Detect which cell encompasses the target text, then output its [X, Y] center coordinate. 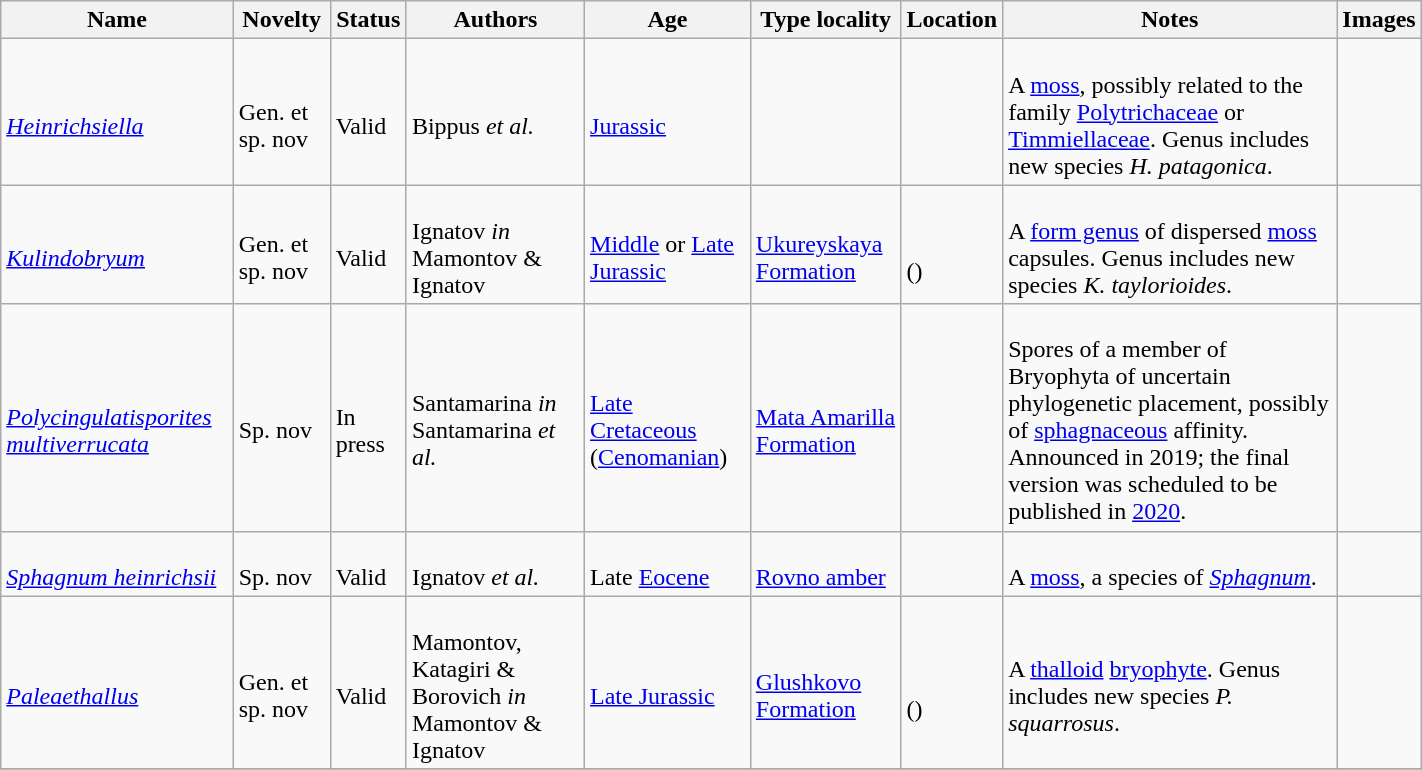
Type locality [826, 20]
Novelty [282, 20]
Rovno amber [826, 564]
In press [368, 418]
Middle or Late Jurassic [668, 244]
A form genus of dispersed moss capsules. Genus includes new species K. taylorioides. [1170, 244]
Ignatov et al. [495, 564]
Ukureyskaya Formation [826, 244]
Jurassic [668, 112]
Santamarina in Santamarina et al. [495, 418]
Notes [1170, 20]
Mamontov, Katagiri & Borovich in Mamontov & Ignatov [495, 682]
Glushkovo Formation [826, 682]
Paleaethallus [117, 682]
A moss, possibly related to the family Polytrichaceae or Timmiellaceae. Genus includes new species H. patagonica. [1170, 112]
Authors [495, 20]
Status [368, 20]
A moss, a species of Sphagnum. [1170, 564]
Late Cretaceous (Cenomanian) [668, 418]
Mata Amarilla Formation [826, 418]
Polycingulatisporites multiverrucata [117, 418]
A thalloid bryophyte. Genus includes new species P. squarrosus. [1170, 682]
Images [1379, 20]
Late Jurassic [668, 682]
Age [668, 20]
Location [952, 20]
Name [117, 20]
Bippus et al. [495, 112]
Heinrichsiella [117, 112]
Ignatov in Mamontov & Ignatov [495, 244]
Sphagnum heinrichsii [117, 564]
Late Eocene [668, 564]
Kulindobryum [117, 244]
